Pinpoint the cell where the given text exists, returning its (x, y) midpoint coordinate. 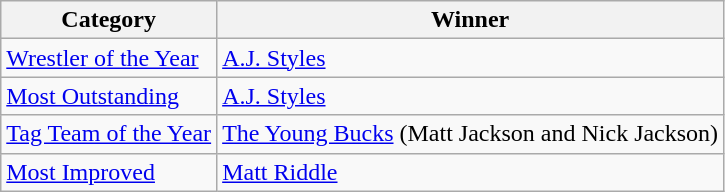
Wrestler of the Year (109, 58)
The Young Bucks (Matt Jackson and Nick Jackson) (470, 134)
Most Outstanding (109, 96)
Tag Team of the Year (109, 134)
Most Improved (109, 172)
Matt Riddle (470, 172)
Category (109, 20)
Winner (470, 20)
